Output the (x, y) coordinate of the center of the cell containing the given text.  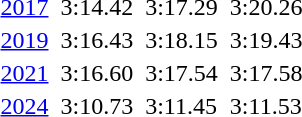
3:17.54 (182, 73)
3:16.60 (97, 73)
3:16.43 (97, 40)
3:18.15 (182, 40)
